Scan for the cell matching the given text and deliver its (X, Y) coordinate at center. 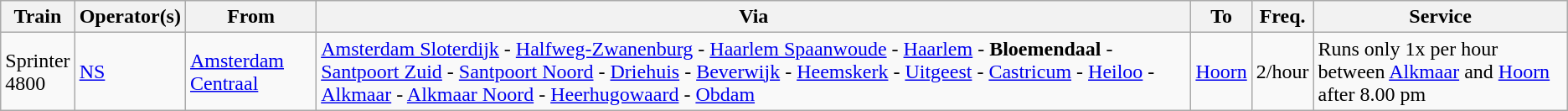
From (250, 17)
Runs only 1x per hour between Alkmaar and Hoorn after 8.00 pm (1441, 71)
NS (130, 71)
Via (754, 17)
Amsterdam Centraal (250, 71)
Operator(s) (130, 17)
Train (38, 17)
Service (1441, 17)
To (1221, 17)
2/hour (1282, 71)
Freq. (1282, 17)
Hoorn (1221, 71)
Sprinter4800 (38, 71)
